Search for the cell housing the specified text and yield its (X, Y) center coordinate. 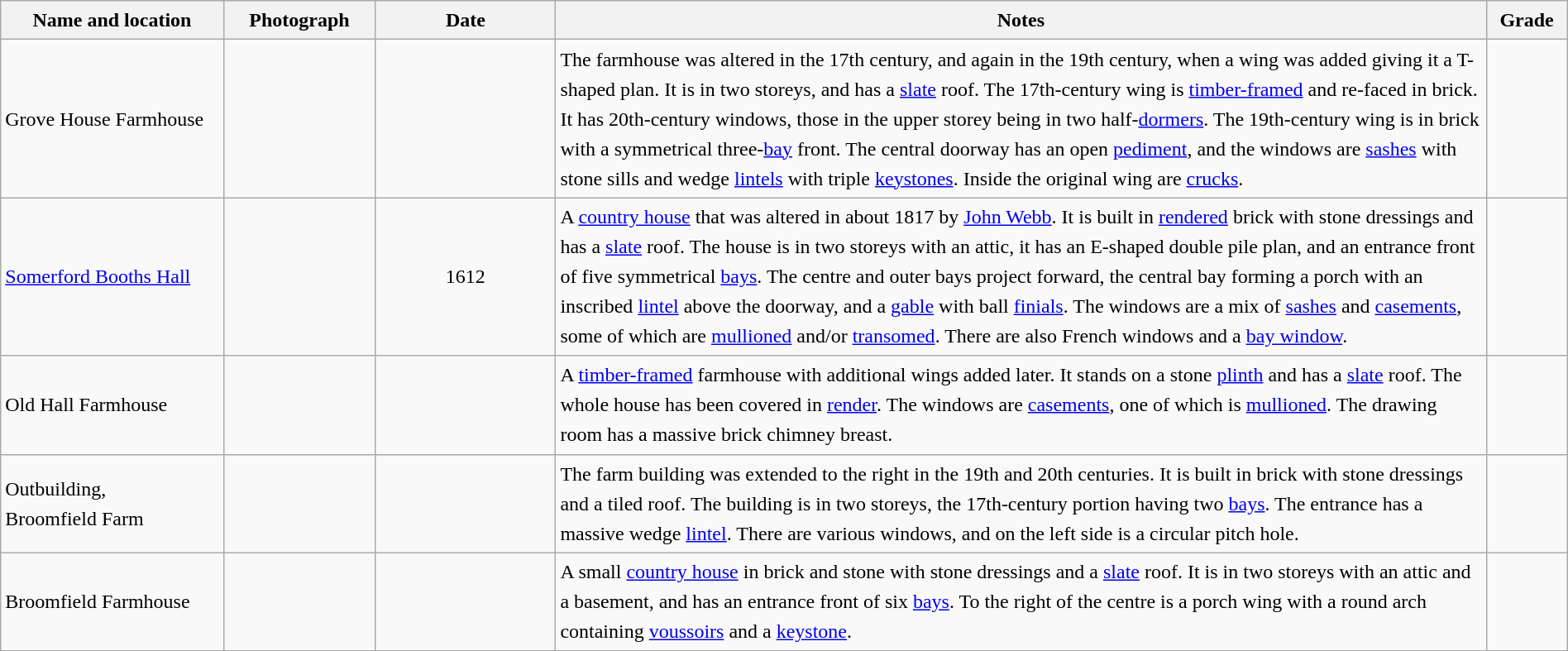
1612 (466, 276)
Grade (1527, 20)
Date (466, 20)
Name and location (112, 20)
Broomfield Farmhouse (112, 602)
Grove House Farmhouse (112, 119)
Outbuilding,Broomfield Farm (112, 503)
Old Hall Farmhouse (112, 405)
Photograph (299, 20)
Somerford Booths Hall (112, 276)
Notes (1021, 20)
